Scan for the cell matching the given text and deliver its (x, y) coordinate at center. 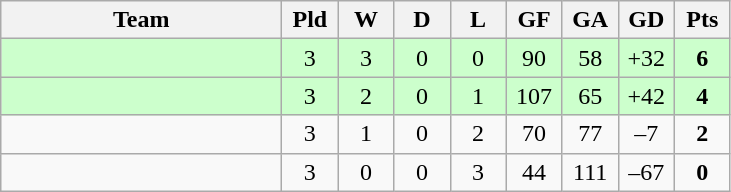
Pts (702, 20)
GA (590, 20)
65 (590, 96)
GF (534, 20)
GD (646, 20)
W (366, 20)
6 (702, 58)
D (422, 20)
+42 (646, 96)
44 (534, 172)
Pld (310, 20)
77 (590, 134)
Team (142, 20)
58 (590, 58)
+32 (646, 58)
–67 (646, 172)
L (478, 20)
–7 (646, 134)
4 (702, 96)
111 (590, 172)
90 (534, 58)
107 (534, 96)
70 (534, 134)
